Locate the cell with the specified text and output its (X, Y) center coordinate. 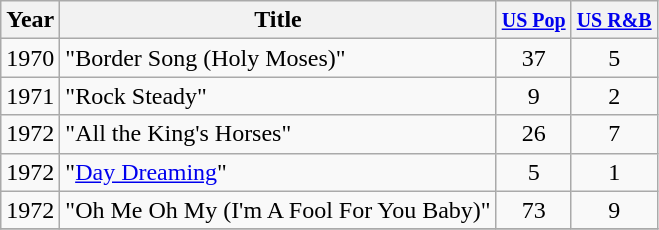
"Border Song (Holy Moses)" (278, 58)
26 (534, 134)
Title (278, 20)
1970 (30, 58)
US R&B (614, 20)
73 (534, 210)
"Oh Me Oh My (I'm A Fool For You Baby)" (278, 210)
"All the King's Horses" (278, 134)
1971 (30, 96)
7 (614, 134)
37 (534, 58)
1 (614, 172)
"Rock Steady" (278, 96)
"Day Dreaming" (278, 172)
Year (30, 20)
2 (614, 96)
US Pop (534, 20)
